Output the (X, Y) coordinate of the center of the cell containing the given text.  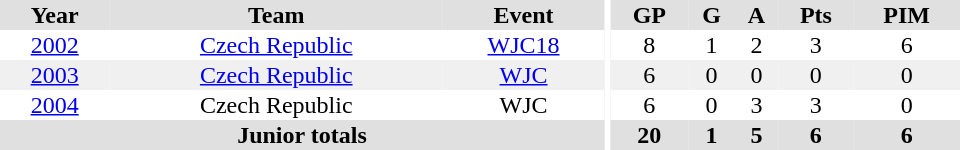
Team (276, 15)
2002 (54, 45)
8 (649, 45)
Pts (816, 15)
5 (757, 135)
GP (649, 15)
2004 (54, 105)
20 (649, 135)
Junior totals (302, 135)
2 (757, 45)
A (757, 15)
G (711, 15)
WJC18 (524, 45)
Event (524, 15)
PIM (906, 15)
2003 (54, 75)
Year (54, 15)
